From the cell containing the given text, extract its center point as [x, y] coordinate. 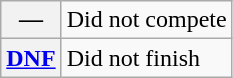
— [31, 20]
DNF [31, 58]
Did not compete [146, 20]
Did not finish [146, 58]
